From the cell containing the given text, extract its center point as [X, Y] coordinate. 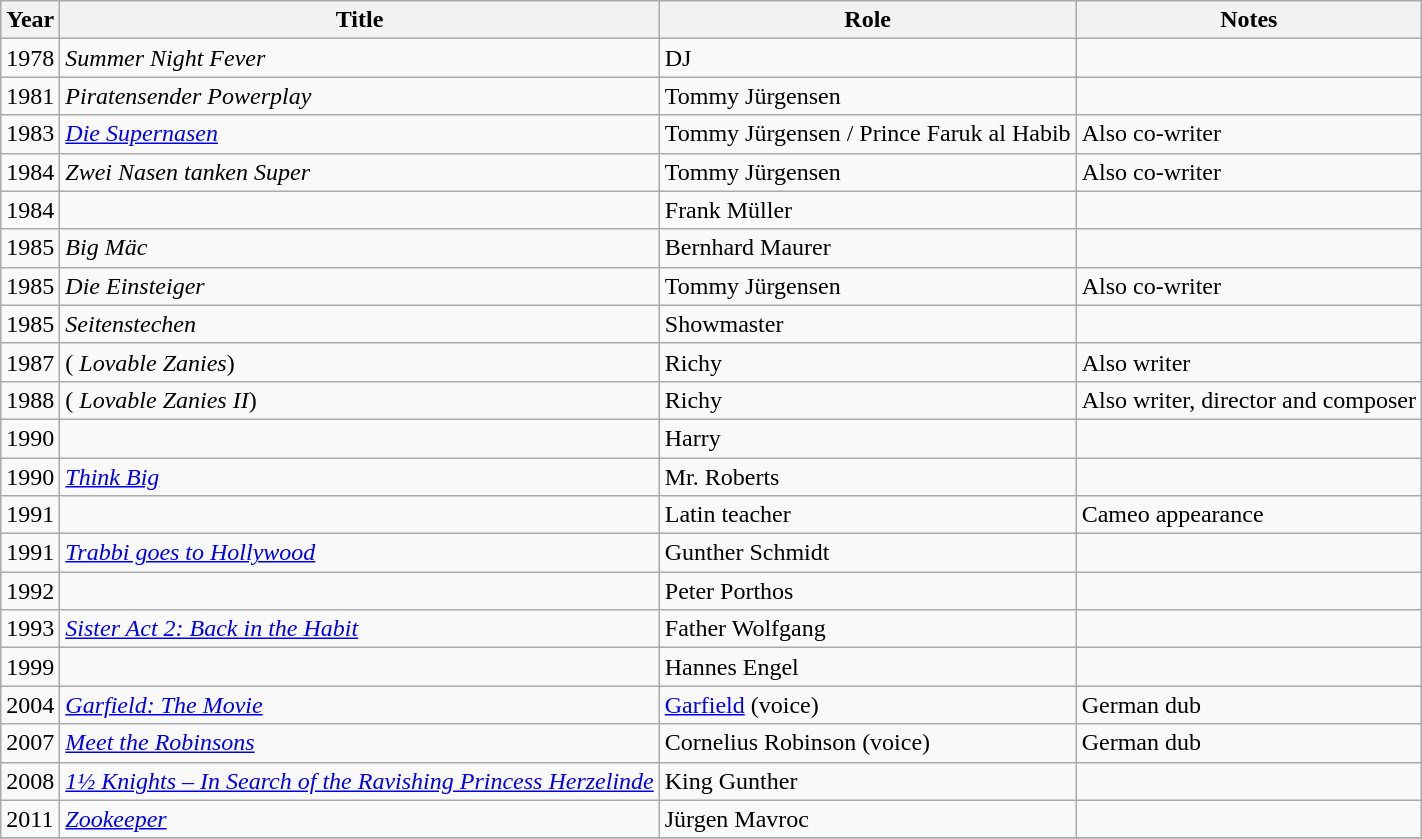
1988 [30, 400]
Title [360, 20]
Peter Porthos [868, 591]
1993 [30, 629]
Meet the Robinsons [360, 743]
1983 [30, 134]
Cameo appearance [1248, 515]
Zwei Nasen tanken Super [360, 172]
Bernhard Maurer [868, 248]
Trabbi goes to Hollywood [360, 553]
Mr. Roberts [868, 477]
1981 [30, 96]
Big Mäc [360, 248]
Frank Müller [868, 210]
Hannes Engel [868, 667]
Role [868, 20]
Gunther Schmidt [868, 553]
Think Big [360, 477]
Cornelius Robinson (voice) [868, 743]
2007 [30, 743]
Also writer [1248, 362]
Die Supernasen [360, 134]
Sister Act 2: Back in the Habit [360, 629]
2004 [30, 705]
1987 [30, 362]
Die Einsteiger [360, 286]
DJ [868, 58]
Garfield (voice) [868, 705]
Harry [868, 438]
2008 [30, 781]
1992 [30, 591]
Zookeeper [360, 819]
Father Wolfgang [868, 629]
Year [30, 20]
1999 [30, 667]
Also writer, director and composer [1248, 400]
Seitenstechen [360, 324]
Tommy Jürgensen / Prince Faruk al Habib [868, 134]
King Gunther [868, 781]
Showmaster [868, 324]
Jürgen Mavroc [868, 819]
Piratensender Powerplay [360, 96]
2011 [30, 819]
Latin teacher [868, 515]
( Lovable Zanies II) [360, 400]
Garfield: The Movie [360, 705]
1978 [30, 58]
1½ Knights – In Search of the Ravishing Princess Herzelinde [360, 781]
Notes [1248, 20]
( Lovable Zanies) [360, 362]
Summer Night Fever [360, 58]
